Identify which cell holds the provided text, then report its [x, y] central coordinate. 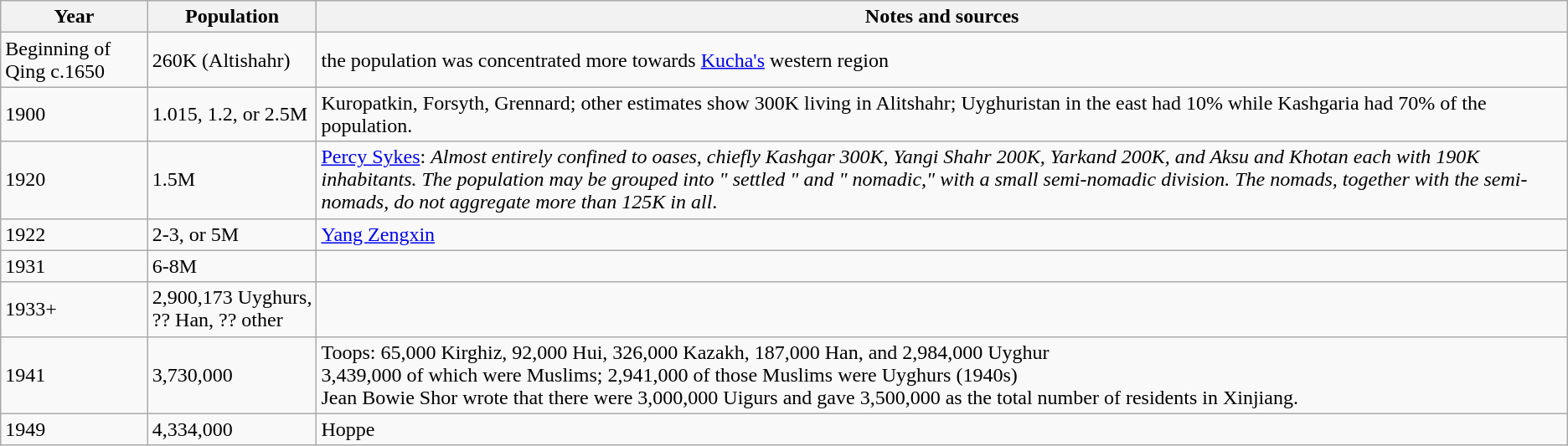
3,730,000 [232, 375]
1941 [74, 375]
Population [232, 17]
1949 [74, 429]
1900 [74, 114]
4,334,000 [232, 429]
1922 [74, 234]
Beginning of Qing c.1650 [74, 60]
Year [74, 17]
Yang Zengxin [941, 234]
1933+ [74, 310]
1931 [74, 266]
2,900,173 Uyghurs,?? Han, ?? other [232, 310]
6-8M [232, 266]
Hoppe [941, 429]
2-3, or 5M [232, 234]
260K (Altishahr) [232, 60]
1.015, 1.2, or 2.5M [232, 114]
the population was concentrated more towards Kucha's western region [941, 60]
1920 [74, 180]
1.5M [232, 180]
Notes and sources [941, 17]
